Output the [X, Y] coordinate of the center of the cell containing the given text.  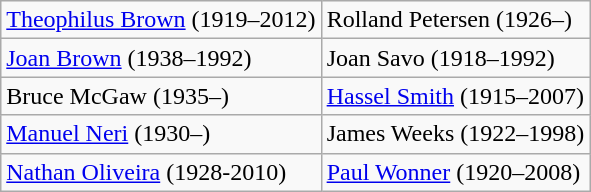
Hassel Smith (1915–2007) [456, 96]
Rolland Petersen (1926–) [456, 20]
Nathan Oliveira (1928-2010) [161, 172]
Theophilus Brown (1919–2012) [161, 20]
Joan Savo (1918–1992) [456, 58]
Manuel Neri (1930–) [161, 134]
Paul Wonner (1920–2008) [456, 172]
James Weeks (1922–1998) [456, 134]
Joan Brown (1938–1992) [161, 58]
Bruce McGaw (1935–) [161, 96]
